Search for the cell housing the specified text and yield its [X, Y] center coordinate. 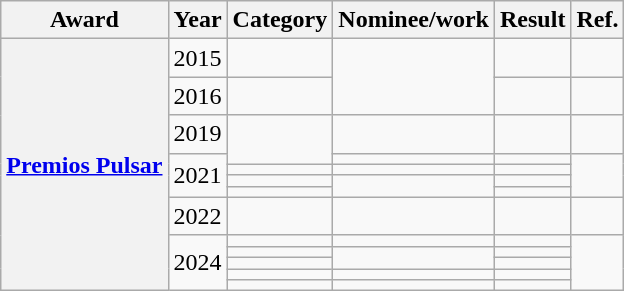
2019 [198, 134]
Nominee/work [414, 20]
Category [280, 20]
2015 [198, 58]
Result [533, 20]
2022 [198, 216]
2024 [198, 262]
Year [198, 20]
Premios Pulsar [84, 165]
2016 [198, 96]
Ref. [598, 20]
2021 [198, 175]
Award [84, 20]
